Identify which cell holds the provided text, then report its [x, y] central coordinate. 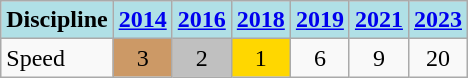
2 [202, 58]
Speed [57, 58]
2014 [142, 20]
6 [320, 58]
Discipline [57, 20]
3 [142, 58]
2016 [202, 20]
9 [378, 58]
1 [260, 58]
20 [438, 58]
2021 [378, 20]
2023 [438, 20]
2019 [320, 20]
2018 [260, 20]
